For the text-containing cell, return its midpoint in (x, y) coordinate format. 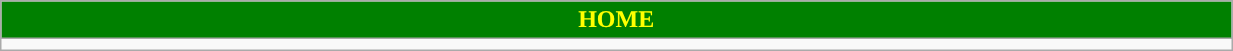
HOME (616, 20)
